For the text-containing cell, return its midpoint in (X, Y) coordinate format. 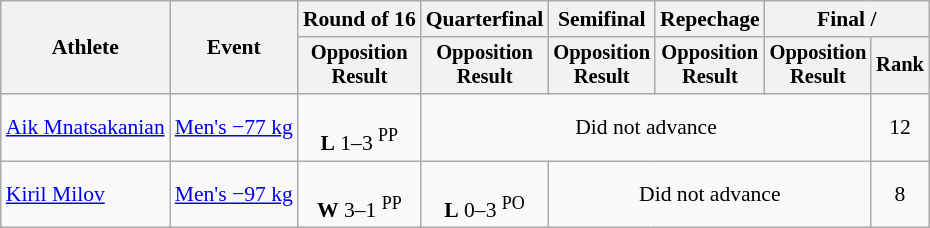
Repechage (710, 19)
L 1–3 PP (360, 128)
Semifinal (602, 19)
Men's −97 kg (234, 194)
8 (900, 194)
Final / (847, 19)
Quarterfinal (485, 19)
W 3–1 PP (360, 194)
Round of 16 (360, 19)
12 (900, 128)
Aik Mnatsakanian (86, 128)
Rank (900, 66)
Men's −77 kg (234, 128)
Kiril Milov (86, 194)
Event (234, 48)
Athlete (86, 48)
L 0–3 PO (485, 194)
